Search for the cell housing the specified text and yield its (X, Y) center coordinate. 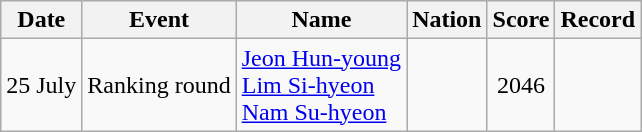
Nation (447, 20)
Event (159, 20)
Ranking round (159, 85)
Name (321, 20)
25 July (42, 85)
Jeon Hun-youngLim Si-hyeonNam Su-hyeon (321, 85)
Score (521, 20)
Record (598, 20)
2046 (521, 85)
Date (42, 20)
